Output the (x, y) coordinate of the center of the cell containing the given text.  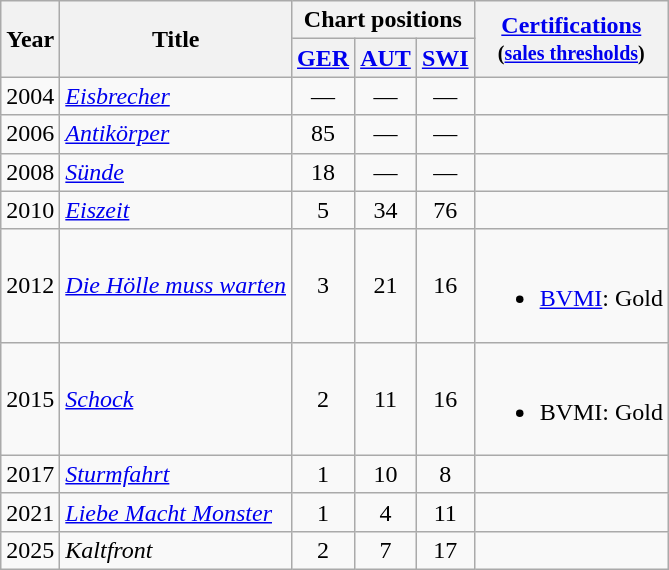
Liebe Macht Monster (176, 512)
8 (445, 474)
18 (324, 172)
Certifications (sales thresholds) (571, 39)
Eisbrecher (176, 96)
3 (324, 286)
2012 (30, 286)
Kaltfront (176, 550)
2015 (30, 398)
Year (30, 39)
21 (386, 286)
5 (324, 210)
2004 (30, 96)
2006 (30, 134)
Chart positions (384, 20)
SWI (445, 58)
2021 (30, 512)
85 (324, 134)
10 (386, 474)
GER (324, 58)
Title (176, 39)
Eiszeit (176, 210)
2010 (30, 210)
2017 (30, 474)
AUT (386, 58)
Schock (176, 398)
17 (445, 550)
4 (386, 512)
Die Hölle muss warten (176, 286)
2008 (30, 172)
2025 (30, 550)
Sünde (176, 172)
Antikörper (176, 134)
76 (445, 210)
Sturmfahrt (176, 474)
7 (386, 550)
34 (386, 210)
